Scan for the cell matching the given text and deliver its [x, y] coordinate at center. 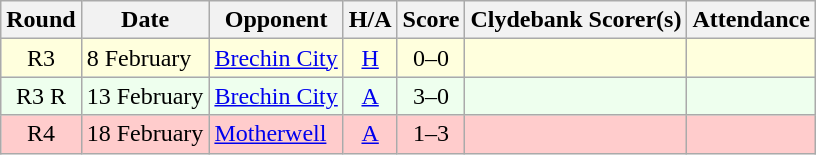
18 February [145, 134]
R3 [41, 58]
Attendance [751, 20]
Clydebank Scorer(s) [576, 20]
R3 R [41, 96]
8 February [145, 58]
H/A [370, 20]
Date [145, 20]
H [370, 58]
Motherwell [276, 134]
Score [431, 20]
R4 [41, 134]
Round [41, 20]
0–0 [431, 58]
3–0 [431, 96]
Opponent [276, 20]
1–3 [431, 134]
13 February [145, 96]
